Capture the cell that displays the provided text and extract its [x, y] central coordinate. 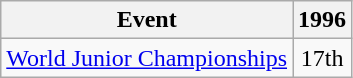
17th [322, 58]
World Junior Championships [147, 58]
Event [147, 20]
1996 [322, 20]
